For the text-containing cell, return its midpoint in [X, Y] coordinate format. 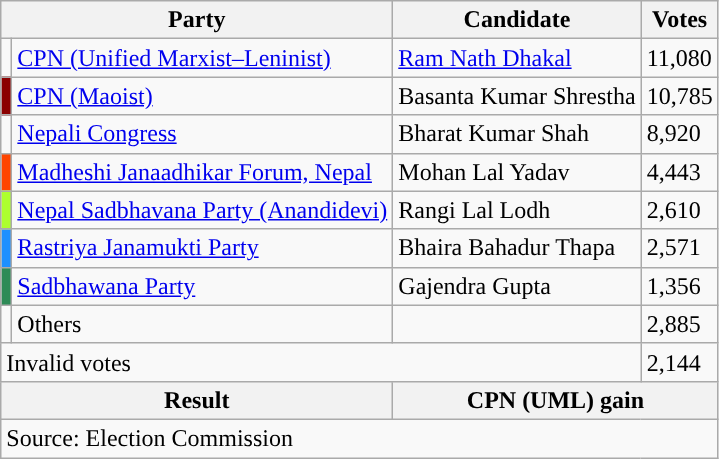
Nepal Sadbhavana Party (Anandidevi) [202, 210]
Rastriya Janamukti Party [202, 248]
Rangi Lal Lodh [517, 210]
Result [197, 400]
2,610 [680, 210]
Mohan Lal Yadav [517, 172]
4,443 [680, 172]
11,080 [680, 58]
Source: Election Commission [360, 438]
Bhaira Bahadur Thapa [517, 248]
Basanta Kumar Shrestha [517, 96]
CPN (Maoist) [202, 96]
Gajendra Gupta [517, 286]
Bharat Kumar Shah [517, 134]
2,885 [680, 324]
Ram Nath Dhakal [517, 58]
1,356 [680, 286]
Candidate [517, 20]
Sadbhawana Party [202, 286]
8,920 [680, 134]
2,571 [680, 248]
2,144 [680, 362]
Others [202, 324]
Nepali Congress [202, 134]
10,785 [680, 96]
CPN (Unified Marxist–Leninist) [202, 58]
Party [197, 20]
Votes [680, 20]
Madheshi Janaadhikar Forum, Nepal [202, 172]
CPN (UML) gain [556, 400]
Invalid votes [321, 362]
